Identify which cell holds the provided text, then report its [x, y] central coordinate. 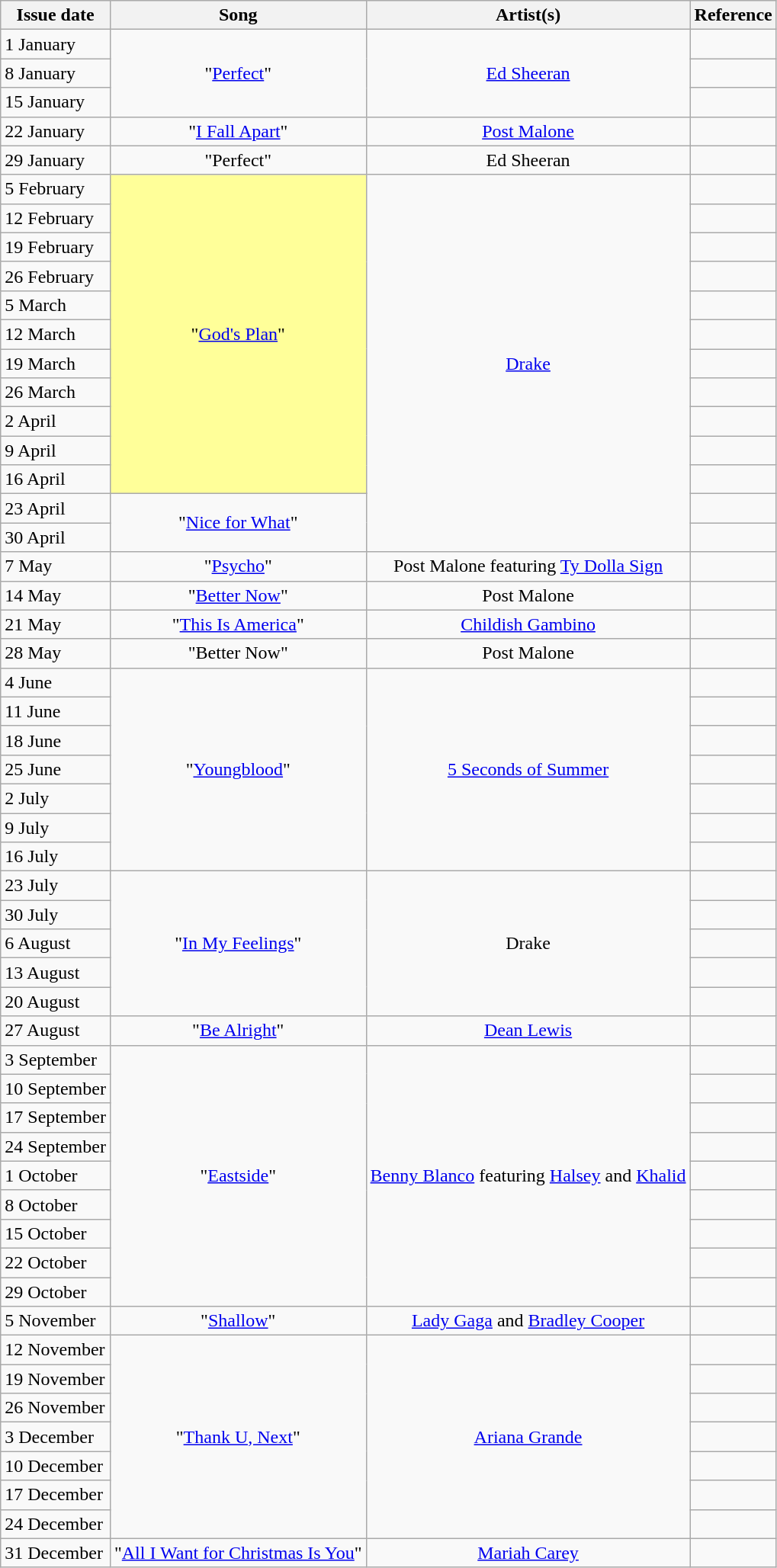
17 December [56, 1495]
5 Seconds of Summer [528, 769]
18 June [56, 740]
30 April [56, 537]
10 December [56, 1466]
1 October [56, 1175]
26 February [56, 276]
23 April [56, 508]
2 April [56, 422]
4 June [56, 682]
22 October [56, 1262]
28 May [56, 653]
Post Malone featuring Ty Dolla Sign [528, 566]
15 October [56, 1233]
26 March [56, 393]
"Eastside" [238, 1175]
Mariah Carey [528, 1553]
Issue date [56, 15]
27 August [56, 1031]
"Be Alright" [238, 1031]
23 July [56, 886]
Benny Blanco featuring Halsey and Khalid [528, 1175]
26 November [56, 1408]
1 January [56, 44]
24 December [56, 1524]
"Thank U, Next" [238, 1437]
14 May [56, 595]
6 August [56, 944]
Dean Lewis [528, 1031]
13 August [56, 973]
29 January [56, 160]
8 October [56, 1204]
31 December [56, 1553]
"Shallow" [238, 1321]
25 June [56, 769]
Childish Gambino [528, 624]
"Youngblood" [238, 769]
9 July [56, 827]
"Psycho" [238, 566]
12 February [56, 218]
24 September [56, 1146]
30 July [56, 915]
20 August [56, 1002]
16 July [56, 857]
15 January [56, 102]
19 November [56, 1379]
5 February [56, 189]
"Nice for What" [238, 523]
Lady Gaga and Bradley Cooper [528, 1321]
17 September [56, 1117]
"This Is America" [238, 624]
9 April [56, 451]
3 September [56, 1060]
19 February [56, 247]
10 September [56, 1089]
12 November [56, 1350]
Ariana Grande [528, 1437]
29 October [56, 1292]
Song [238, 15]
12 March [56, 334]
8 January [56, 73]
22 January [56, 131]
21 May [56, 624]
Artist(s) [528, 15]
5 November [56, 1321]
"All I Want for Christmas Is You" [238, 1553]
3 December [56, 1437]
7 May [56, 566]
19 March [56, 364]
2 July [56, 798]
"In My Feelings" [238, 944]
16 April [56, 479]
"I Fall Apart" [238, 131]
Reference [734, 15]
5 March [56, 305]
11 June [56, 711]
"God's Plan" [238, 334]
